From the cell containing the given text, extract its center point as [x, y] coordinate. 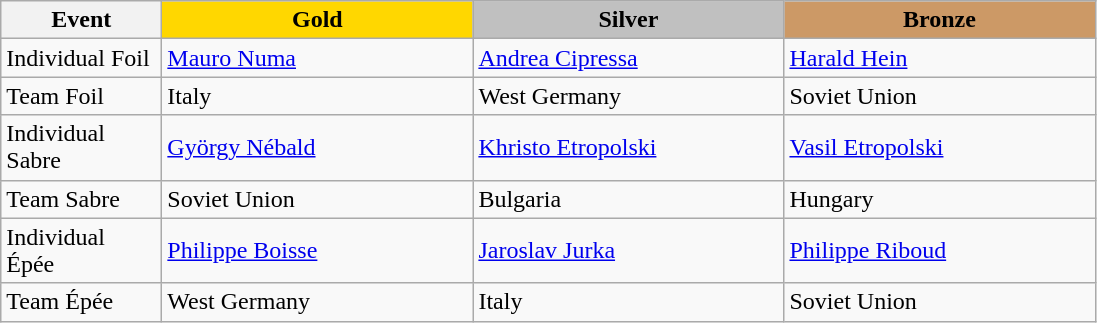
Vasil Etropolski [940, 148]
Mauro Numa [318, 58]
Harald Hein [940, 58]
Team Foil [82, 96]
Bulgaria [628, 199]
Hungary [940, 199]
Khristo Etropolski [628, 148]
Event [82, 20]
Philippe Boisse [318, 250]
Individual Épée [82, 250]
György Nébald [318, 148]
Philippe Riboud [940, 250]
Team Sabre [82, 199]
Individual Sabre [82, 148]
Individual Foil [82, 58]
Andrea Cipressa [628, 58]
Team Épée [82, 302]
Gold [318, 20]
Bronze [940, 20]
Jaroslav Jurka [628, 250]
Silver [628, 20]
